Determine the (X, Y) coordinate at the center of the cell enclosing the given text.  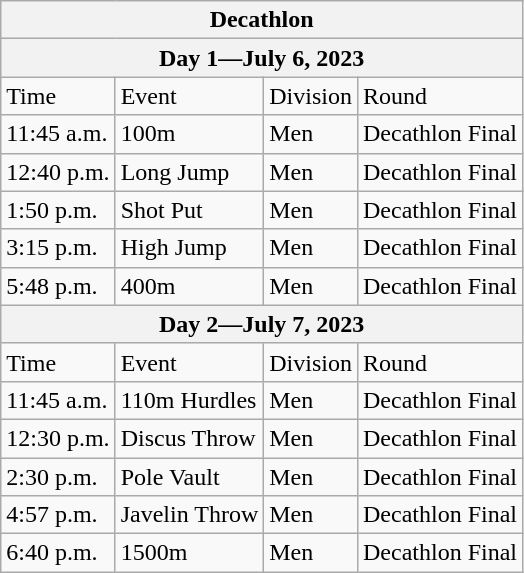
2:30 p.m. (58, 477)
Day 2—July 7, 2023 (262, 324)
100m (190, 134)
1:50 p.m. (58, 210)
Discus Throw (190, 438)
Long Jump (190, 172)
Day 1—July 6, 2023 (262, 58)
3:15 p.m. (58, 248)
Javelin Throw (190, 515)
Decathlon (262, 20)
1500m (190, 553)
6:40 p.m. (58, 553)
4:57 p.m. (58, 515)
High Jump (190, 248)
110m Hurdles (190, 400)
5:48 p.m. (58, 286)
400m (190, 286)
Shot Put (190, 210)
12:30 p.m. (58, 438)
12:40 p.m. (58, 172)
Pole Vault (190, 477)
